Return the (x, y) coordinate for the center point of the cell that contains the specified text.  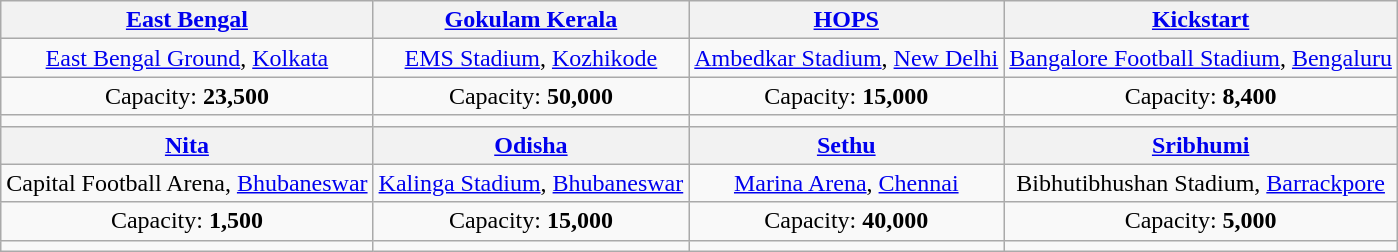
Capital Football Arena, Bhubaneswar (187, 183)
Ambedkar Stadium, New Delhi (846, 58)
East Bengal (187, 20)
Capacity: 40,000 (846, 221)
Marina Arena, Chennai (846, 183)
Kickstart (1201, 20)
East Bengal Ground, Kolkata (187, 58)
EMS Stadium, Kozhikode (531, 58)
Bibhutibhushan Stadium, Barrackpore (1201, 183)
Sethu (846, 145)
Capacity: 5,000 (1201, 221)
Capacity: 8,400 (1201, 96)
Capacity: 50,000 (531, 96)
Capacity: 1,500 (187, 221)
Odisha (531, 145)
Gokulam Kerala (531, 20)
Kalinga Stadium, Bhubaneswar (531, 183)
Nita (187, 145)
Bangalore Football Stadium, Bengaluru (1201, 58)
Capacity: 23,500 (187, 96)
HOPS (846, 20)
Sribhumi (1201, 145)
